Find where the given text appears and provide that cell's center as (X, Y) coordinate. 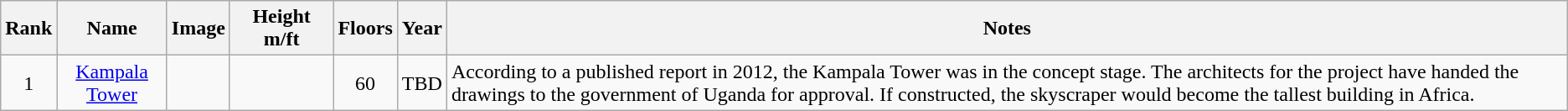
Kampala Tower (112, 82)
Year (422, 29)
Floors (365, 29)
Heightm/ft (281, 29)
Image (198, 29)
Rank (28, 29)
60 (365, 82)
Notes (1007, 29)
Name (112, 29)
1 (28, 82)
TBD (422, 82)
